Return (x, y) of the center of cell containing provided text 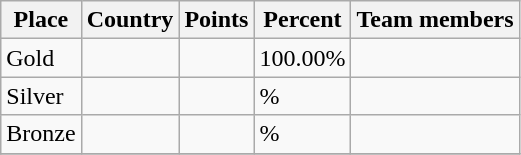
Gold (41, 58)
Silver (41, 96)
Percent (302, 20)
Place (41, 20)
Bronze (41, 134)
100.00% (302, 58)
Country (130, 20)
Team members (435, 20)
Points (216, 20)
